Search for the cell housing the specified text and yield its (X, Y) center coordinate. 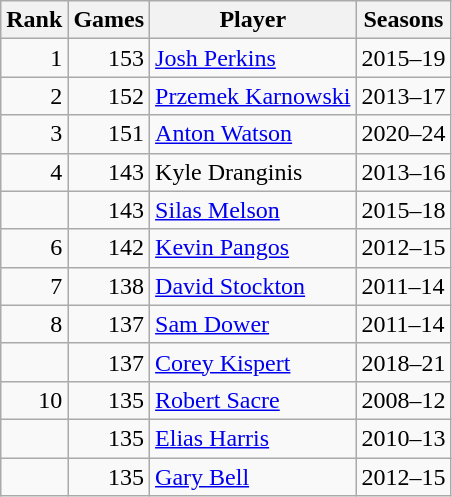
Kyle Dranginis (253, 172)
2013–17 (404, 96)
2008–12 (404, 400)
4 (34, 172)
151 (109, 134)
152 (109, 96)
1 (34, 58)
2015–18 (404, 210)
Corey Kispert (253, 362)
Player (253, 20)
Gary Bell (253, 477)
Elias Harris (253, 438)
Przemek Karnowski (253, 96)
David Stockton (253, 286)
Silas Melson (253, 210)
Games (109, 20)
153 (109, 58)
8 (34, 324)
6 (34, 248)
7 (34, 286)
2013–16 (404, 172)
10 (34, 400)
Robert Sacre (253, 400)
3 (34, 134)
2020–24 (404, 134)
Kevin Pangos (253, 248)
2015–19 (404, 58)
2010–13 (404, 438)
Seasons (404, 20)
2 (34, 96)
138 (109, 286)
Anton Watson (253, 134)
2018–21 (404, 362)
Josh Perkins (253, 58)
Sam Dower (253, 324)
Rank (34, 20)
142 (109, 248)
